Output the [X, Y] coordinate of the center of the cell containing the given text.  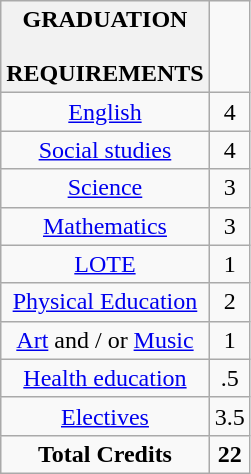
Science [105, 188]
Mathematics [105, 226]
Physical Education [105, 302]
22 [230, 454]
3.5 [230, 416]
Art and / or Music [105, 340]
Electives [105, 416]
Health education [105, 378]
2 [230, 302]
GRADUATIONREQUIREMENTS [105, 47]
Total Credits [105, 454]
Social studies [105, 150]
.5 [230, 378]
LOTE [105, 264]
English [105, 112]
